Output the [X, Y] coordinate of the center of the cell containing the given text.  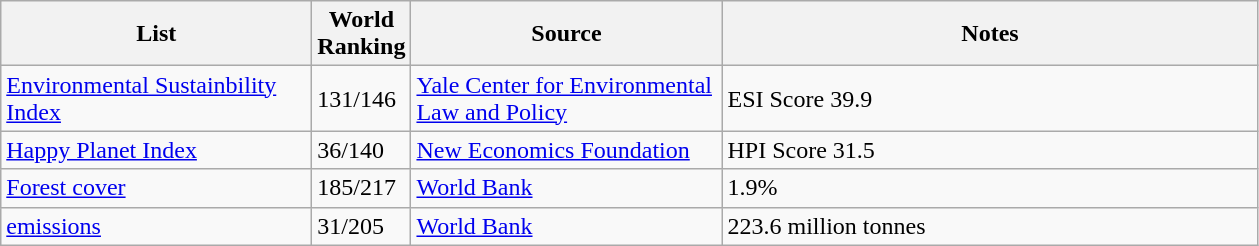
Notes [990, 34]
List [156, 34]
New Economics Foundation [566, 150]
131/146 [362, 98]
World Ranking [362, 34]
36/140 [362, 150]
Happy Planet Index [156, 150]
Source [566, 34]
Forest cover [156, 188]
emissions [156, 226]
Environmental Sustainbility Index [156, 98]
HPI Score 31.5 [990, 150]
ESI Score 39.9 [990, 98]
223.6 million tonnes [990, 226]
185/217 [362, 188]
31/205 [362, 226]
Yale Center for Environmental Law and Policy [566, 98]
1.9% [990, 188]
